Return the [X, Y] coordinate for the center point of the cell that contains the specified text.  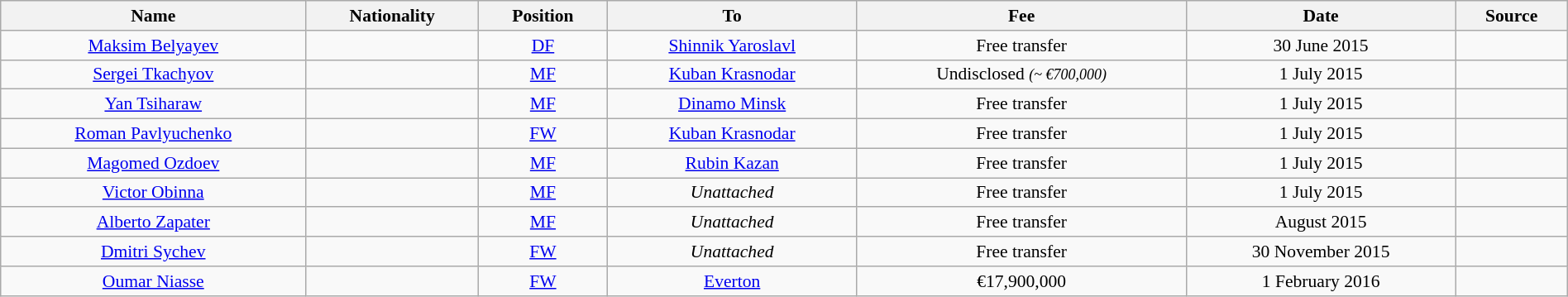
Yan Tsiharaw [154, 104]
Alberto Zapater [154, 223]
30 November 2015 [1321, 251]
Position [543, 16]
€17,900,000 [1021, 281]
Rubin Kazan [732, 163]
Roman Pavlyuchenko [154, 134]
Shinnik Yaroslavl [732, 46]
Everton [732, 281]
Fee [1021, 16]
Undisclosed (~ €700,000) [1021, 74]
Source [1512, 16]
Sergei Tkachyov [154, 74]
Dmitri Sychev [154, 251]
Magomed Ozdoev [154, 163]
Oumar Niasse [154, 281]
Nationality [392, 16]
1 February 2016 [1321, 281]
Dinamo Minsk [732, 104]
August 2015 [1321, 223]
Name [154, 16]
Maksim Belyayev [154, 46]
Victor Obinna [154, 193]
To [732, 16]
Date [1321, 16]
DF [543, 46]
30 June 2015 [1321, 46]
